Output the (X, Y) coordinate of the center of the cell containing the given text.  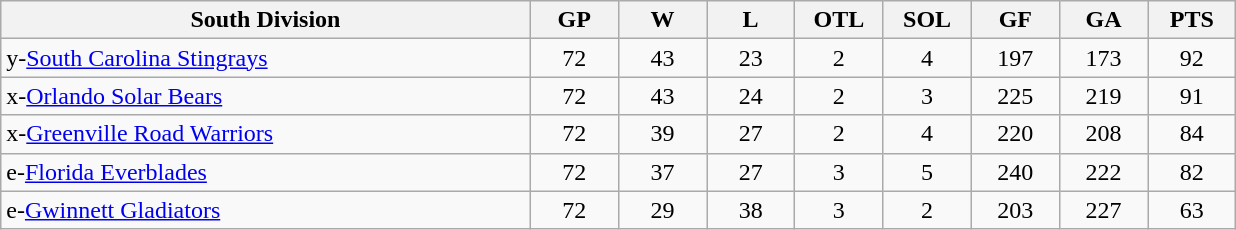
y-South Carolina Stingrays (266, 58)
23 (751, 58)
24 (751, 96)
L (751, 20)
GA (1103, 20)
SOL (927, 20)
208 (1103, 134)
240 (1015, 172)
e-Florida Everblades (266, 172)
x-Greenville Road Warriors (266, 134)
37 (662, 172)
219 (1103, 96)
227 (1103, 210)
OTL (839, 20)
220 (1015, 134)
225 (1015, 96)
5 (927, 172)
203 (1015, 210)
63 (1192, 210)
39 (662, 134)
GP (574, 20)
91 (1192, 96)
84 (1192, 134)
92 (1192, 58)
W (662, 20)
e-Gwinnett Gladiators (266, 210)
173 (1103, 58)
222 (1103, 172)
GF (1015, 20)
197 (1015, 58)
South Division (266, 20)
PTS (1192, 20)
x-Orlando Solar Bears (266, 96)
38 (751, 210)
29 (662, 210)
82 (1192, 172)
